Locate the cell with the specified text and output its [X, Y] center coordinate. 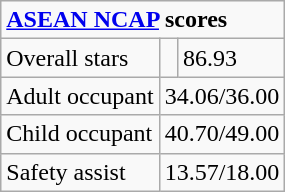
Child occupant [80, 134]
Adult occupant [80, 96]
Safety assist [80, 172]
86.93 [230, 58]
13.57/18.00 [222, 172]
Overall stars [80, 58]
ASEAN NCAP scores [143, 20]
34.06/36.00 [222, 96]
40.70/49.00 [222, 134]
